Find where the given text appears and provide that cell's center as (x, y) coordinate. 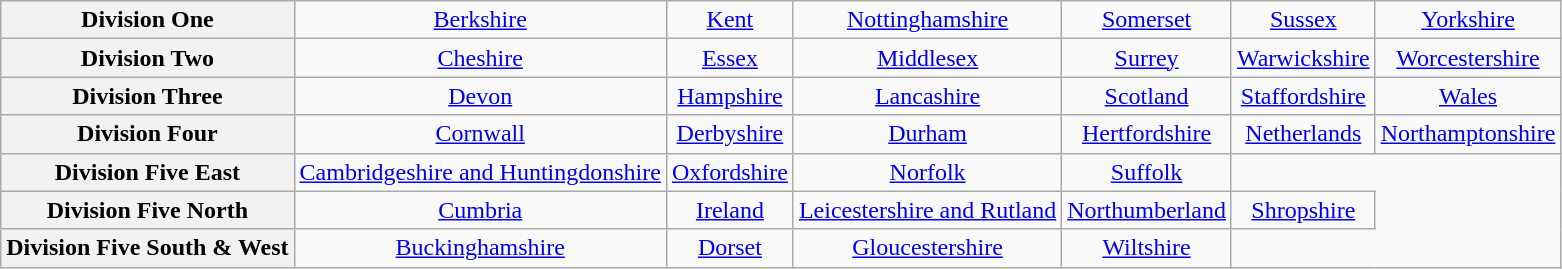
Kent (730, 20)
Somerset (1147, 20)
Northamptonshire (1468, 134)
Staffordshire (1303, 96)
Division Three (148, 96)
Essex (730, 58)
Division Four (148, 134)
Ireland (730, 210)
Northumberland (1147, 210)
Cheshire (480, 58)
Derbyshire (730, 134)
Middlesex (927, 58)
Devon (480, 96)
Division Five North (148, 210)
Warwickshire (1303, 58)
Berkshire (480, 20)
Worcestershire (1468, 58)
Oxfordshire (730, 172)
Hertfordshire (1147, 134)
Sussex (1303, 20)
Suffolk (1147, 172)
Cambridgeshire and Huntingdonshire (480, 172)
Leicestershire and Rutland (927, 210)
Durham (927, 134)
Hampshire (730, 96)
Wales (1468, 96)
Norfolk (927, 172)
Scotland (1147, 96)
Division Five South & West (148, 248)
Division One (148, 20)
Buckinghamshire (480, 248)
Cornwall (480, 134)
Shropshire (1303, 210)
Lancashire (927, 96)
Division Two (148, 58)
Cumbria (480, 210)
Division Five East (148, 172)
Surrey (1147, 58)
Dorset (730, 248)
Nottinghamshire (927, 20)
Yorkshire (1468, 20)
Gloucestershire (927, 248)
Netherlands (1303, 134)
Wiltshire (1147, 248)
